Extract the [X, Y] coordinate from the center of the cell holding the provided text.  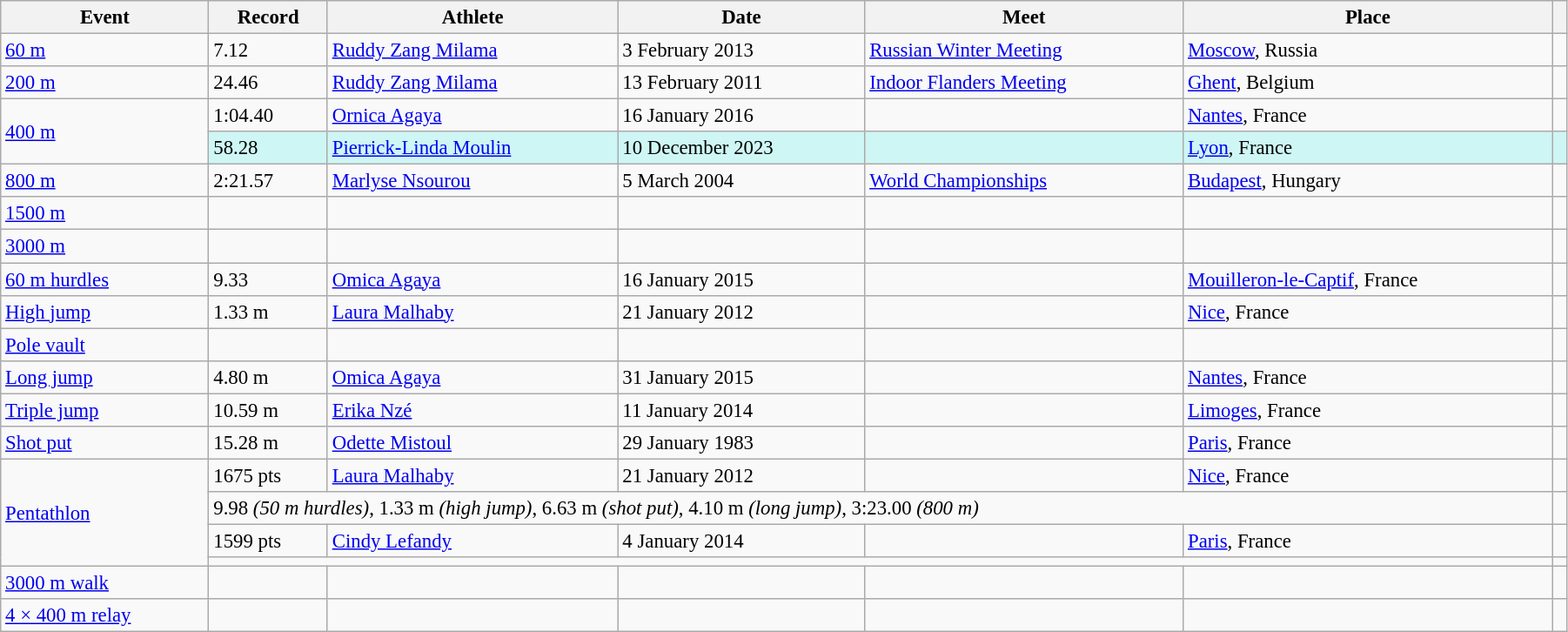
5 March 2004 [741, 181]
2:21.57 [268, 181]
4.80 m [268, 377]
Meet [1024, 17]
15.28 m [268, 443]
1.33 m [268, 312]
Record [268, 17]
4 January 2014 [741, 541]
Place [1368, 17]
9.98 (50 m hurdles), 1.33 m (high jump), 6.63 m (shot put), 4.10 m (long jump), 3:23.00 (800 m) [881, 508]
Athlete [472, 17]
29 January 1983 [741, 443]
3 February 2013 [741, 50]
Event [104, 17]
Marlyse Nsourou [472, 181]
Odette Mistoul [472, 443]
Lyon, France [1368, 148]
3000 m walk [104, 583]
400 m [104, 132]
1:04.40 [268, 116]
4 × 400 m relay [104, 615]
24.46 [268, 83]
1599 pts [268, 541]
58.28 [268, 148]
Erika Nzé [472, 410]
800 m [104, 181]
Triple jump [104, 410]
60 m [104, 50]
Pole vault [104, 345]
7.12 [268, 50]
Date [741, 17]
Ghent, Belgium [1368, 83]
Long jump [104, 377]
Ornica Agaya [472, 116]
10 December 2023 [741, 148]
Russian Winter Meeting [1024, 50]
Shot put [104, 443]
9.33 [268, 279]
Moscow, Russia [1368, 50]
High jump [104, 312]
11 January 2014 [741, 410]
Pentathlon [104, 512]
60 m hurdles [104, 279]
16 January 2015 [741, 279]
3000 m [104, 246]
World Championships [1024, 181]
10.59 m [268, 410]
16 January 2016 [741, 116]
31 January 2015 [741, 377]
Mouilleron-le-Captif, France [1368, 279]
Pierrick-Linda Moulin [472, 148]
Cindy Lefandy [472, 541]
1675 pts [268, 475]
Budapest, Hungary [1368, 181]
Limoges, France [1368, 410]
Indoor Flanders Meeting [1024, 83]
13 February 2011 [741, 83]
1500 m [104, 213]
200 m [104, 83]
